From the cell containing the given text, extract its center point as [X, Y] coordinate. 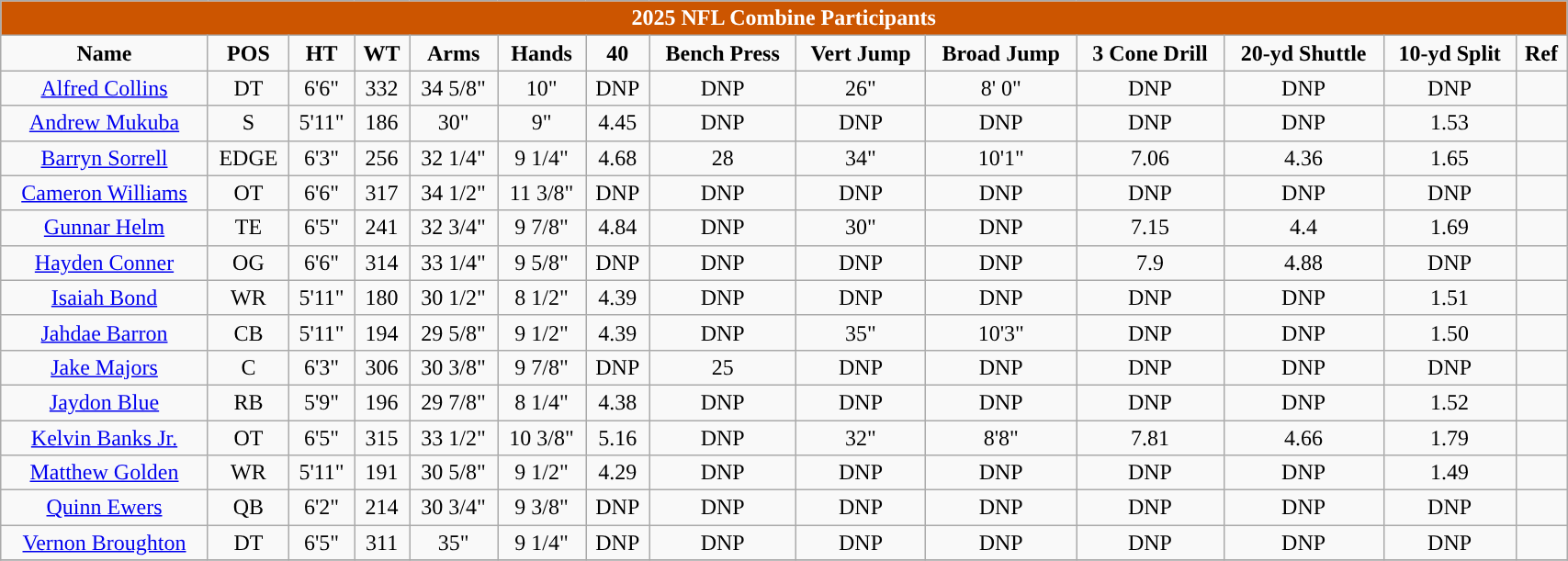
Isaiah Bond [105, 297]
4.84 [618, 228]
29 7/8" [454, 402]
33 1/4" [454, 263]
315 [382, 438]
Barryn Sorrell [105, 158]
Quinn Ewers [105, 508]
25 [722, 367]
1.52 [1450, 402]
RB [248, 402]
4.4 [1303, 228]
314 [382, 263]
Vert Jump [860, 53]
30 1/2" [454, 297]
POS [248, 53]
Arms [454, 53]
10'1" [1001, 158]
Alfred Collins [105, 88]
4.45 [618, 123]
317 [382, 193]
Ref [1541, 53]
8 1/4" [542, 402]
Vernon Broughton [105, 543]
5'9" [321, 402]
28 [722, 158]
196 [382, 402]
4.66 [1303, 438]
Cameron Williams [105, 193]
214 [382, 508]
7.06 [1150, 158]
1.51 [1450, 297]
10-yd Split [1450, 53]
Name [105, 53]
9 3/8" [542, 508]
5.16 [618, 438]
9 5/8" [542, 263]
34 5/8" [454, 88]
30 3/4" [454, 508]
180 [382, 297]
6'2" [321, 508]
8'8" [1001, 438]
32" [860, 438]
30 3/8" [454, 367]
2025 NFL Combine Participants [784, 18]
Matthew Golden [105, 473]
332 [382, 88]
TE [248, 228]
C [248, 367]
Jahdae Barron [105, 332]
Hayden Conner [105, 263]
4.88 [1303, 263]
10'3" [1001, 332]
34" [860, 158]
Andrew Mukuba [105, 123]
3 Cone Drill [1150, 53]
Hands [542, 53]
241 [382, 228]
CB [248, 332]
Broad Jump [1001, 53]
186 [382, 123]
256 [382, 158]
OG [248, 263]
32 3/4" [454, 228]
1.49 [1450, 473]
EDGE [248, 158]
7.9 [1150, 263]
1.53 [1450, 123]
40 [618, 53]
311 [382, 543]
9" [542, 123]
Jake Majors [105, 367]
29 5/8" [454, 332]
Bench Press [722, 53]
32 1/4" [454, 158]
10 3/8" [542, 438]
1.50 [1450, 332]
1.79 [1450, 438]
306 [382, 367]
4.38 [618, 402]
S [248, 123]
26" [860, 88]
WT [382, 53]
8' 0" [1001, 88]
20-yd Shuttle [1303, 53]
191 [382, 473]
1.69 [1450, 228]
HT [321, 53]
QB [248, 508]
11 3/8" [542, 193]
Jaydon Blue [105, 402]
1.65 [1450, 158]
7.15 [1150, 228]
34 1/2" [454, 193]
4.36 [1303, 158]
194 [382, 332]
Kelvin Banks Jr. [105, 438]
Gunnar Helm [105, 228]
33 1/2" [454, 438]
4.68 [618, 158]
8 1/2" [542, 297]
4.29 [618, 473]
7.81 [1150, 438]
30 5/8" [454, 473]
10" [542, 88]
